Pinpoint the cell where the given text exists, returning its [X, Y] midpoint coordinate. 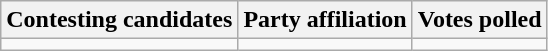
Party affiliation [325, 20]
Votes polled [480, 20]
Contesting candidates [120, 20]
